Extract the [x, y] coordinate from the center of the cell holding the provided text.  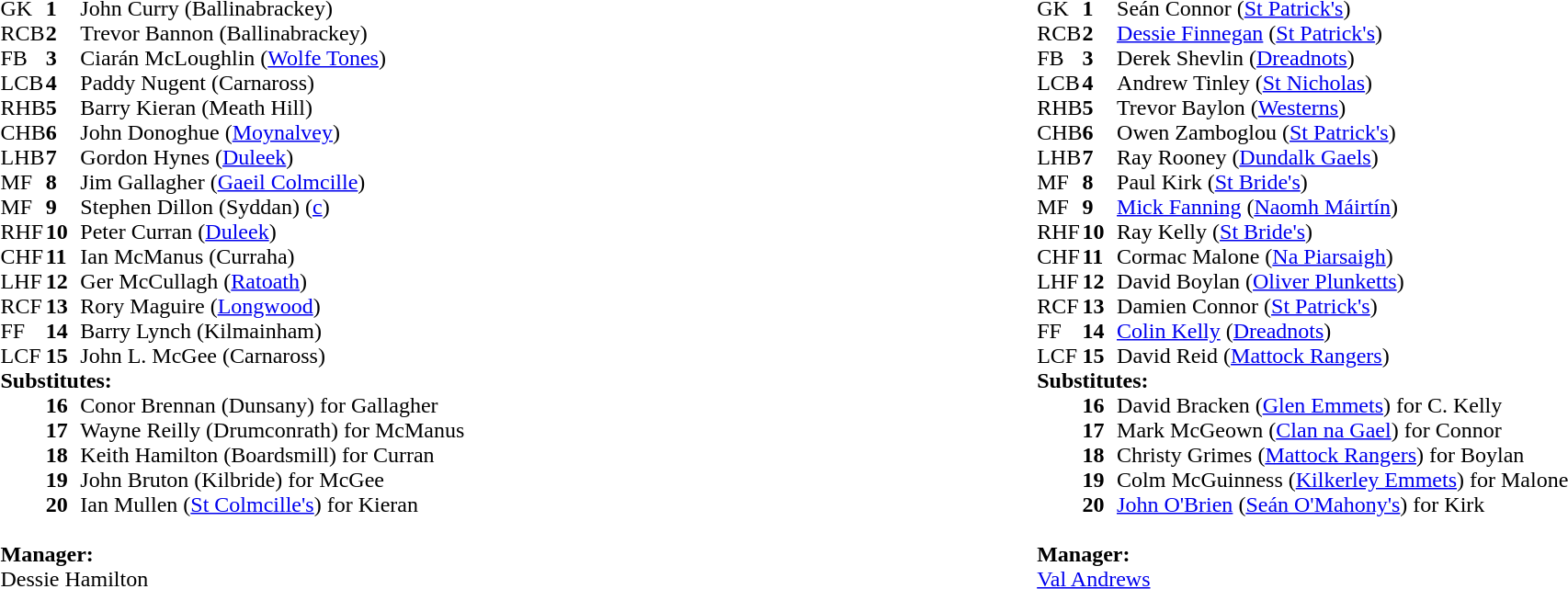
Damien Connor (St Patrick's) [1342, 307]
John L. McGee (Carnaross) [272, 357]
Owen Zamboglou (St Patrick's) [1342, 132]
David Reid (Mattock Rangers) [1342, 357]
Jim Gallagher (Gaeil Colmcille) [272, 182]
John Donoghue (Moynalvey) [272, 132]
Wayne Reilly (Drumconrath) for McManus [272, 430]
John O'Brien (Seán O'Mahony's) for Kirk [1342, 505]
Paddy Nugent (Carnaross) [272, 83]
Ian McManus (Curraha) [272, 257]
Gordon Hynes (Duleek) [272, 158]
Barry Kieran (Meath Hill) [272, 108]
David Bracken (Glen Emmets) for C. Kelly [1342, 406]
Conor Brennan (Dunsany) for Gallagher [272, 406]
Cormac Malone (Na Piarsaigh) [1342, 257]
Dessie Finnegan (St Patrick's) [1342, 33]
Mick Fanning (Naomh Máirtín) [1342, 208]
Colm McGuinness (Kilkerley Emmets) for Malone [1342, 480]
Peter Curran (Duleek) [272, 232]
John Bruton (Kilbride) for McGee [272, 480]
Paul Kirk (St Bride's) [1342, 182]
Christy Grimes (Mattock Rangers) for Boylan [1342, 456]
Trevor Baylon (Westerns) [1342, 108]
Andrew Tinley (St Nicholas) [1342, 83]
Ciarán McLoughlin (Wolfe Tones) [272, 59]
Derek Shevlin (Dreadnots) [1342, 59]
Mark McGeown (Clan na Gael) for Connor [1342, 430]
Ray Rooney (Dundalk Gaels) [1342, 158]
Ian Mullen (St Colmcille's) for Kieran [272, 505]
Keith Hamilton (Boardsmill) for Curran [272, 456]
Trevor Bannon (Ballinabrackey) [272, 33]
Rory Maguire (Longwood) [272, 307]
Barry Lynch (Kilmainham) [272, 331]
David Boylan (Oliver Plunketts) [1342, 281]
Stephen Dillon (Syddan) (c) [272, 208]
Ray Kelly (St Bride's) [1342, 232]
Colin Kelly (Dreadnots) [1342, 331]
Ger McCullagh (Ratoath) [272, 281]
